Search for the cell housing the specified text and yield its (x, y) center coordinate. 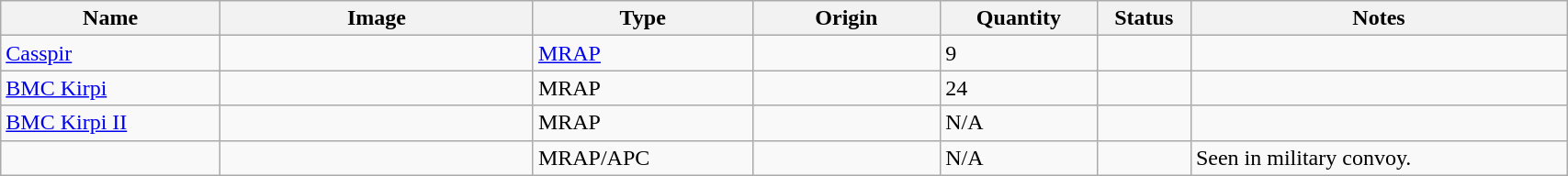
BMC Kirpi (110, 88)
24 (1019, 88)
Seen in military convoy. (1378, 158)
Type (643, 18)
9 (1019, 53)
Origin (847, 18)
Name (110, 18)
Casspir (110, 53)
Notes (1378, 18)
MRAP/APC (643, 158)
Quantity (1019, 18)
Status (1144, 18)
BMC Kirpi II (110, 123)
Image (377, 18)
